Find where the given text appears and provide that cell's center as [X, Y] coordinate. 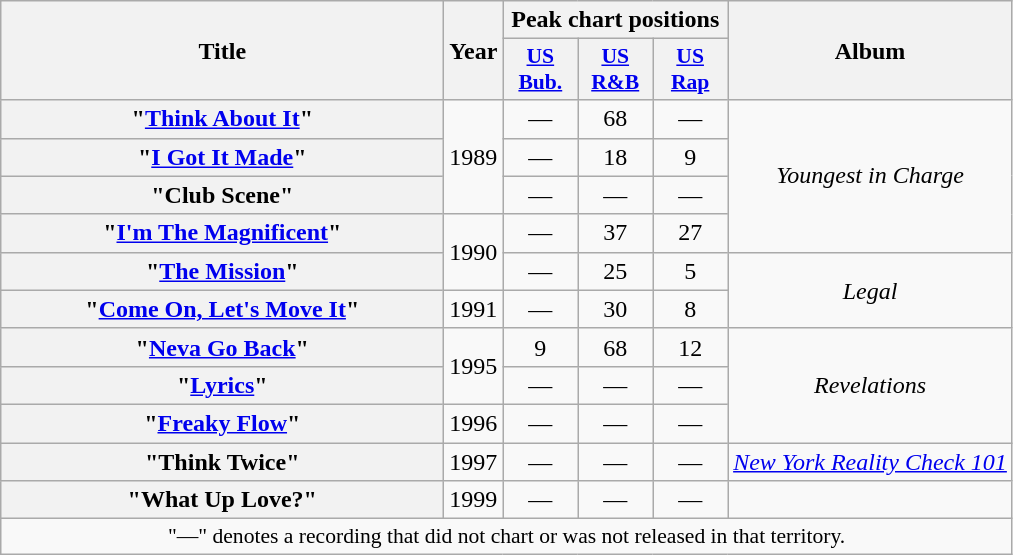
"Neva Go Back" [222, 347]
"Club Scene" [222, 195]
12 [690, 347]
37 [616, 233]
New York Reality Check 101 [870, 461]
1999 [474, 500]
30 [616, 309]
Year [474, 50]
US Rap [690, 70]
"Lyrics" [222, 385]
Peak chart positions [616, 20]
Revelations [870, 385]
"The Mission" [222, 271]
25 [616, 271]
"I'm The Magnificent" [222, 233]
"Come On, Let's Move It" [222, 309]
"Freaky Flow" [222, 423]
US R&B [616, 70]
Title [222, 50]
1991 [474, 309]
1990 [474, 252]
1997 [474, 461]
"What Up Love?" [222, 500]
Legal [870, 290]
1995 [474, 366]
"I Got It Made" [222, 157]
1996 [474, 423]
US Bub. [540, 70]
18 [616, 157]
27 [690, 233]
Youngest in Charge [870, 176]
"—" denotes a recording that did not chart or was not released in that territory. [507, 537]
8 [690, 309]
Album [870, 50]
5 [690, 271]
"Think About It" [222, 119]
"Think Twice" [222, 461]
1989 [474, 157]
